Identify which cell holds the provided text, then report its [x, y] central coordinate. 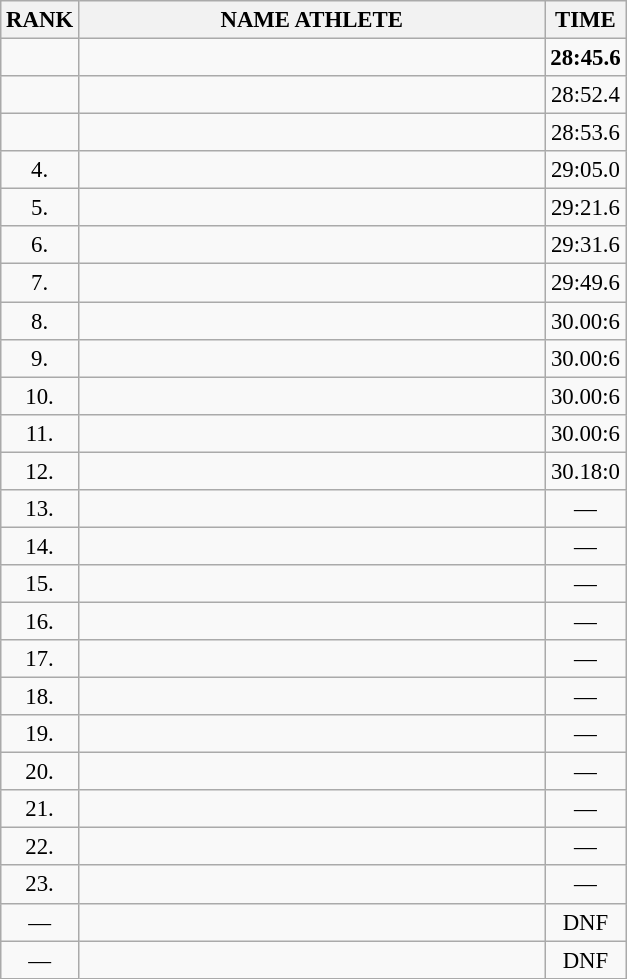
17. [40, 659]
RANK [40, 20]
12. [40, 471]
28:52.4 [586, 95]
14. [40, 546]
13. [40, 509]
TIME [586, 20]
6. [40, 245]
21. [40, 809]
19. [40, 734]
16. [40, 621]
9. [40, 358]
20. [40, 772]
29:31.6 [586, 245]
29:21.6 [586, 208]
23. [40, 885]
28:45.6 [586, 58]
NAME ATHLETE [312, 20]
22. [40, 847]
10. [40, 396]
28:53.6 [586, 133]
8. [40, 321]
29:05.0 [586, 170]
15. [40, 584]
11. [40, 433]
30.18:0 [586, 471]
18. [40, 697]
5. [40, 208]
29:49.6 [586, 283]
7. [40, 283]
4. [40, 170]
